Identify which cell holds the provided text, then report its (X, Y) central coordinate. 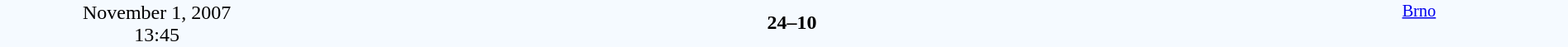
24–10 (791, 22)
November 1, 200713:45 (157, 23)
Brno (1419, 23)
